Locate the cell with the specified text and output its (X, Y) center coordinate. 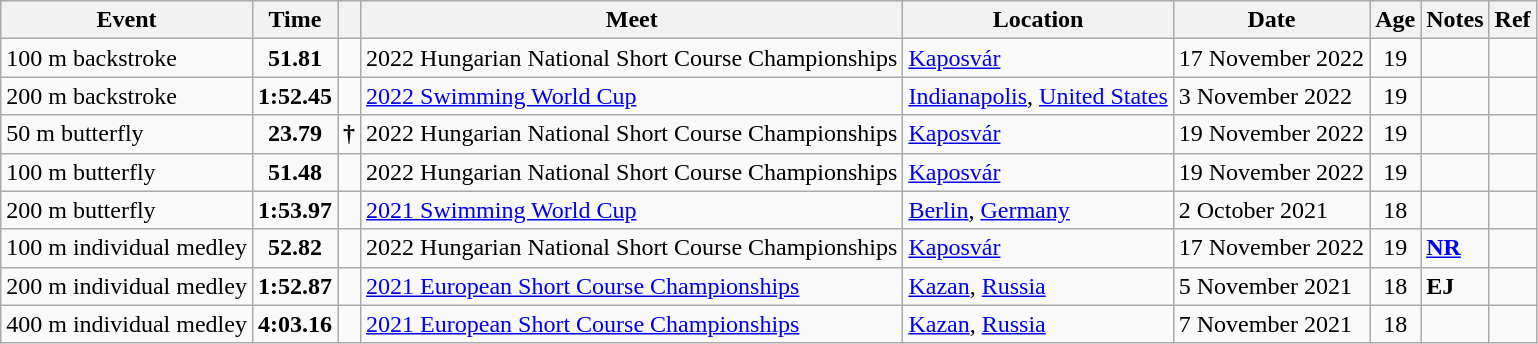
400 m individual medley (127, 324)
Ref (1512, 20)
4:03.16 (294, 324)
1:52.87 (294, 286)
NR (1455, 248)
200 m butterfly (127, 210)
1:52.45 (294, 96)
51.81 (294, 58)
51.48 (294, 172)
5 November 2021 (1271, 286)
100 m butterfly (127, 172)
23.79 (294, 134)
Age (1396, 20)
Time (294, 20)
52.82 (294, 248)
Indianapolis, United States (1038, 96)
2 October 2021 (1271, 210)
2021 Swimming World Cup (632, 210)
EJ (1455, 286)
100 m individual medley (127, 248)
50 m butterfly (127, 134)
Location (1038, 20)
Notes (1455, 20)
200 m individual medley (127, 286)
3 November 2022 (1271, 96)
200 m backstroke (127, 96)
1:53.97 (294, 210)
Meet (632, 20)
Date (1271, 20)
2022 Swimming World Cup (632, 96)
Berlin, Germany (1038, 210)
Event (127, 20)
7 November 2021 (1271, 324)
100 m backstroke (127, 58)
† (350, 134)
